Search for the cell housing the specified text and yield its [x, y] center coordinate. 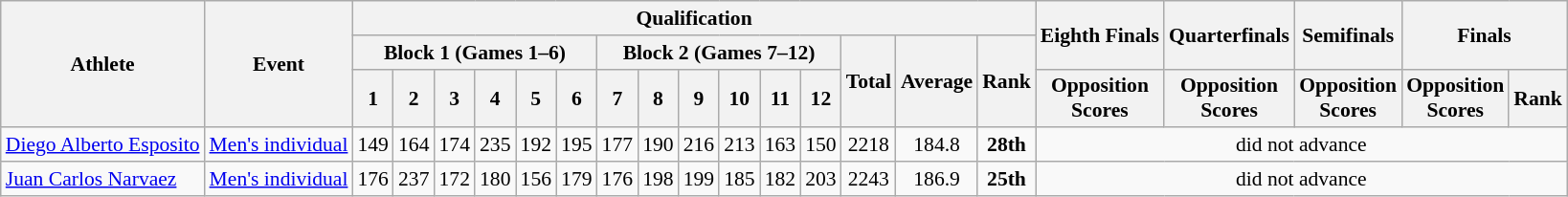
174 [454, 145]
4 [496, 98]
150 [821, 145]
2243 [869, 179]
156 [536, 179]
185 [739, 179]
2218 [869, 145]
Block 2 (Games 7–12) [720, 53]
177 [618, 145]
182 [781, 179]
Diego Alberto Esposito [103, 145]
Finals [1484, 34]
12 [821, 98]
Quarterfinals [1229, 34]
28th [1007, 145]
Total [869, 82]
164 [414, 145]
1 [373, 98]
190 [659, 145]
203 [821, 179]
11 [781, 98]
184.8 [936, 145]
186.9 [936, 179]
172 [454, 179]
213 [739, 145]
Semifinals [1348, 34]
3 [454, 98]
Event [280, 64]
5 [536, 98]
Athlete [103, 64]
Average [936, 82]
149 [373, 145]
8 [659, 98]
179 [576, 179]
163 [781, 145]
10 [739, 98]
Qualification [693, 18]
6 [576, 98]
9 [699, 98]
198 [659, 179]
195 [576, 145]
235 [496, 145]
Juan Carlos Narvaez [103, 179]
192 [536, 145]
180 [496, 179]
2 [414, 98]
Block 1 (Games 1–6) [475, 53]
Eighth Finals [1100, 34]
7 [618, 98]
25th [1007, 179]
216 [699, 145]
237 [414, 179]
199 [699, 179]
